Identify which cell holds the provided text, then report its (x, y) central coordinate. 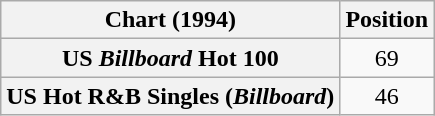
Chart (1994) (170, 20)
US Billboard Hot 100 (170, 58)
46 (387, 96)
US Hot R&B Singles (Billboard) (170, 96)
69 (387, 58)
Position (387, 20)
